Capture the cell that displays the provided text and extract its [x, y] central coordinate. 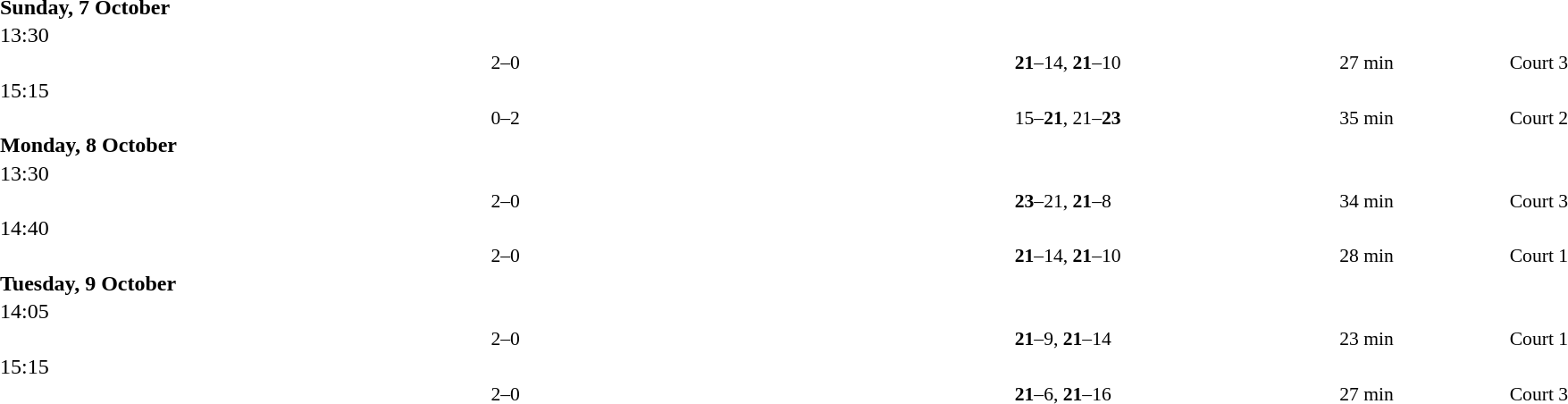
21–9, 21–14 [1175, 339]
28 min [1422, 256]
34 min [1422, 200]
35 min [1422, 118]
0–2 [506, 118]
23–21, 21–8 [1175, 200]
27 min [1422, 63]
15–21, 21–23 [1175, 118]
23 min [1422, 339]
